Determine the [X, Y] coordinate at the center of the cell enclosing the given text.  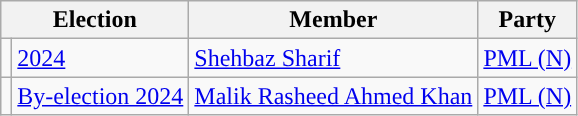
Election [95, 20]
Shehbaz Sharif [334, 58]
Malik Rasheed Ahmed Khan [334, 96]
2024 [100, 58]
By-election 2024 [100, 96]
Party [528, 20]
Member [334, 20]
